Capture the cell that displays the provided text and extract its (X, Y) central coordinate. 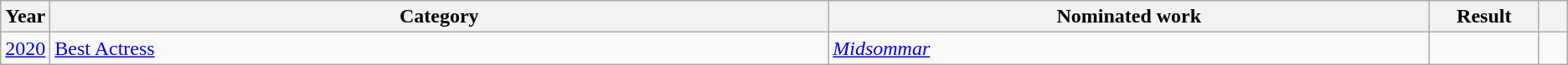
Midsommar (1129, 48)
Best Actress (439, 48)
2020 (25, 48)
Category (439, 17)
Year (25, 17)
Nominated work (1129, 17)
Result (1484, 17)
